Scan for the cell matching the given text and deliver its (X, Y) coordinate at center. 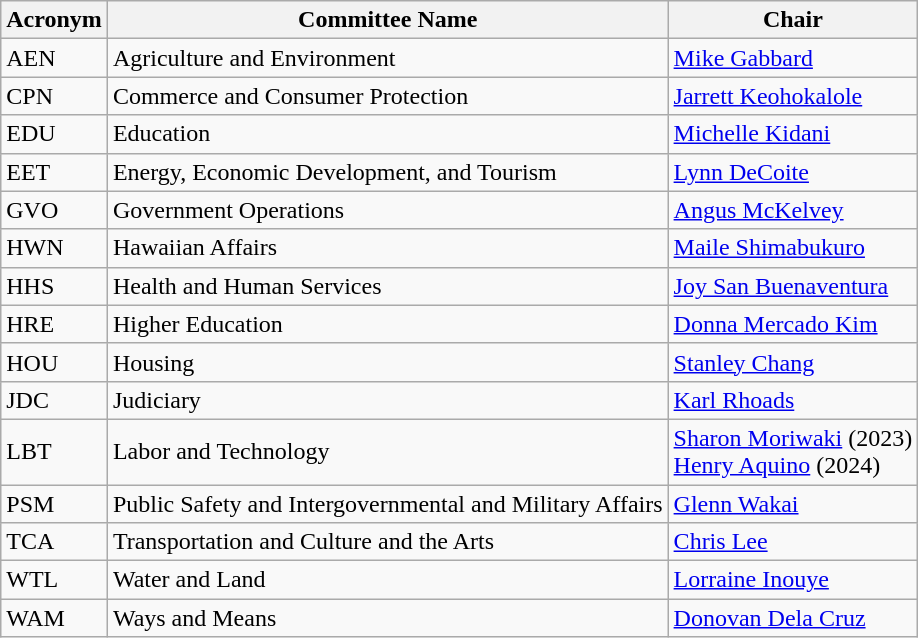
Higher Education (388, 324)
Health and Human Services (388, 286)
Donovan Dela Cruz (793, 618)
Angus McKelvey (793, 210)
Housing (388, 362)
EET (54, 172)
HRE (54, 324)
Judiciary (388, 400)
Acronym (54, 20)
Lynn DeCoite (793, 172)
Lorraine Inouye (793, 580)
Donna Mercado Kim (793, 324)
Chair (793, 20)
WTL (54, 580)
Chris Lee (793, 542)
Labor and Technology (388, 452)
Hawaiian Affairs (388, 248)
GVO (54, 210)
Stanley Chang (793, 362)
Public Safety and Intergovernmental and Military Affairs (388, 503)
Water and Land (388, 580)
HOU (54, 362)
JDC (54, 400)
HWN (54, 248)
Transportation and Culture and the Arts (388, 542)
Education (388, 134)
Michelle Kidani (793, 134)
AEN (54, 58)
Sharon Moriwaki (2023)Henry Aquino (2024) (793, 452)
Energy, Economic Development, and Tourism (388, 172)
CPN (54, 96)
WAM (54, 618)
Karl Rhoads (793, 400)
HHS (54, 286)
EDU (54, 134)
LBT (54, 452)
Maile Shimabukuro (793, 248)
Mike Gabbard (793, 58)
Glenn Wakai (793, 503)
PSM (54, 503)
Commerce and Consumer Protection (388, 96)
Joy San Buenaventura (793, 286)
Committee Name (388, 20)
Agriculture and Environment (388, 58)
Ways and Means (388, 618)
Jarrett Keohokalole (793, 96)
Government Operations (388, 210)
TCA (54, 542)
